Provide the [x, y] coordinate of the cell's center where the given text is located.  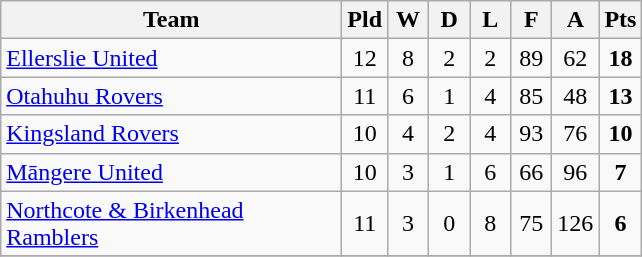
89 [532, 58]
Northcote & Birkenhead Ramblers [172, 224]
A [576, 20]
W [408, 20]
Pld [365, 20]
Team [172, 20]
Pts [620, 20]
13 [620, 96]
76 [576, 134]
L [490, 20]
Ellerslie United [172, 58]
7 [620, 172]
66 [532, 172]
18 [620, 58]
F [532, 20]
D [450, 20]
93 [532, 134]
62 [576, 58]
48 [576, 96]
Māngere United [172, 172]
Kingsland Rovers [172, 134]
126 [576, 224]
96 [576, 172]
85 [532, 96]
75 [532, 224]
0 [450, 224]
Otahuhu Rovers [172, 96]
12 [365, 58]
